Determine the [X, Y] coordinate at the center of the cell enclosing the given text.  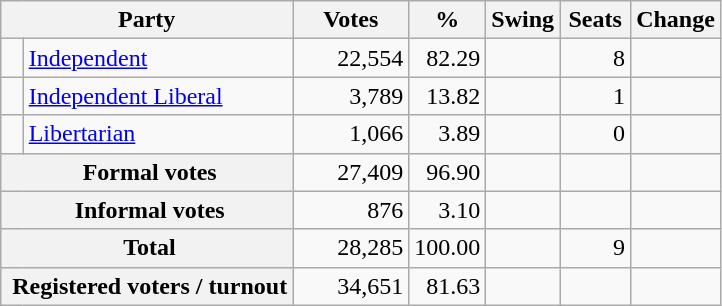
Swing [523, 20]
13.82 [448, 96]
Independent Liberal [158, 96]
96.90 [448, 172]
Formal votes [147, 172]
81.63 [448, 286]
28,285 [351, 248]
34,651 [351, 286]
3.89 [448, 134]
876 [351, 210]
1 [596, 96]
27,409 [351, 172]
82.29 [448, 58]
Libertarian [158, 134]
1,066 [351, 134]
Informal votes [147, 210]
Votes [351, 20]
100.00 [448, 248]
Total [147, 248]
Party [147, 20]
Registered voters / turnout [147, 286]
0 [596, 134]
3.10 [448, 210]
Independent [158, 58]
8 [596, 58]
Seats [596, 20]
Change [676, 20]
9 [596, 248]
22,554 [351, 58]
3,789 [351, 96]
% [448, 20]
